From the cell containing the given text, extract its center point as (x, y) coordinate. 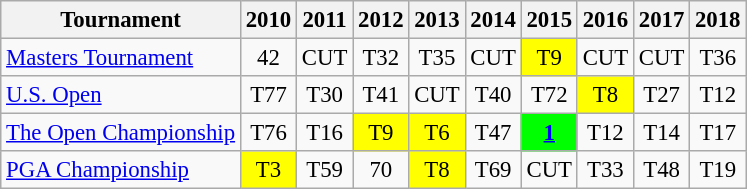
T77 (268, 95)
T59 (325, 170)
T27 (661, 95)
T35 (437, 58)
T32 (381, 58)
2016 (605, 20)
T30 (325, 95)
T48 (661, 170)
2017 (661, 20)
70 (381, 170)
T47 (493, 133)
2014 (493, 20)
T41 (381, 95)
Masters Tournament (121, 58)
T14 (661, 133)
1 (549, 133)
2018 (718, 20)
T36 (718, 58)
T40 (493, 95)
T19 (718, 170)
2013 (437, 20)
The Open Championship (121, 133)
T17 (718, 133)
T33 (605, 170)
PGA Championship (121, 170)
2011 (325, 20)
T6 (437, 133)
T69 (493, 170)
T3 (268, 170)
42 (268, 58)
2015 (549, 20)
2012 (381, 20)
T72 (549, 95)
T16 (325, 133)
U.S. Open (121, 95)
2010 (268, 20)
Tournament (121, 20)
T76 (268, 133)
